Output the (x, y) coordinate of the center of the cell containing the given text.  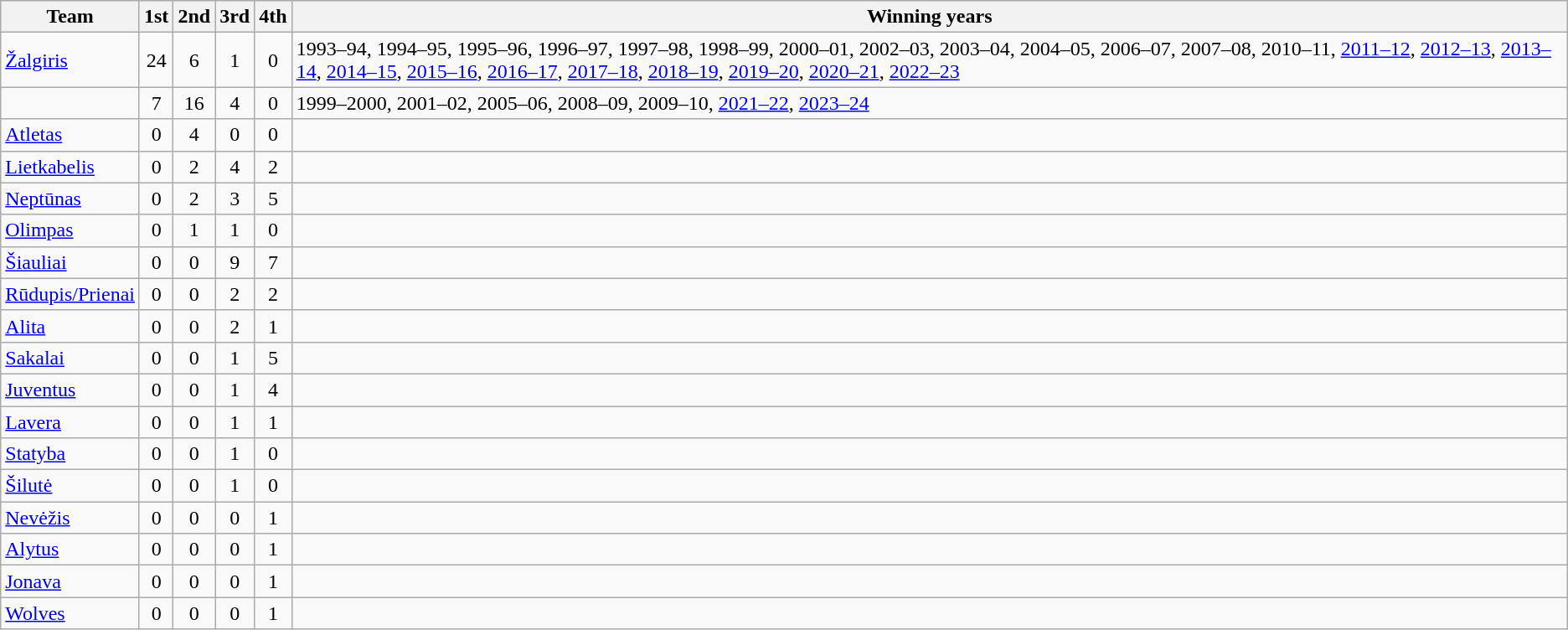
3 (235, 199)
24 (156, 60)
Lavera (70, 421)
Atletas (70, 135)
Sakalai (70, 358)
16 (194, 103)
4th (273, 17)
Jonava (70, 581)
Nevėžis (70, 518)
6 (194, 60)
Alytus (70, 550)
Alita (70, 326)
Olimpas (70, 230)
Rūdupis/Prienai (70, 294)
Juventus (70, 390)
Winning years (930, 17)
3rd (235, 17)
Lietkabelis (70, 167)
Žalgiris (70, 60)
1st (156, 17)
2nd (194, 17)
Šilutė (70, 486)
Neptūnas (70, 199)
Team (70, 17)
Statyba (70, 454)
1999–2000, 2001–02, 2005–06, 2008–09, 2009–10, 2021–22, 2023–24 (930, 103)
9 (235, 262)
Wolves (70, 613)
Šiauliai (70, 262)
